Identify which cell holds the provided text, then report its (X, Y) central coordinate. 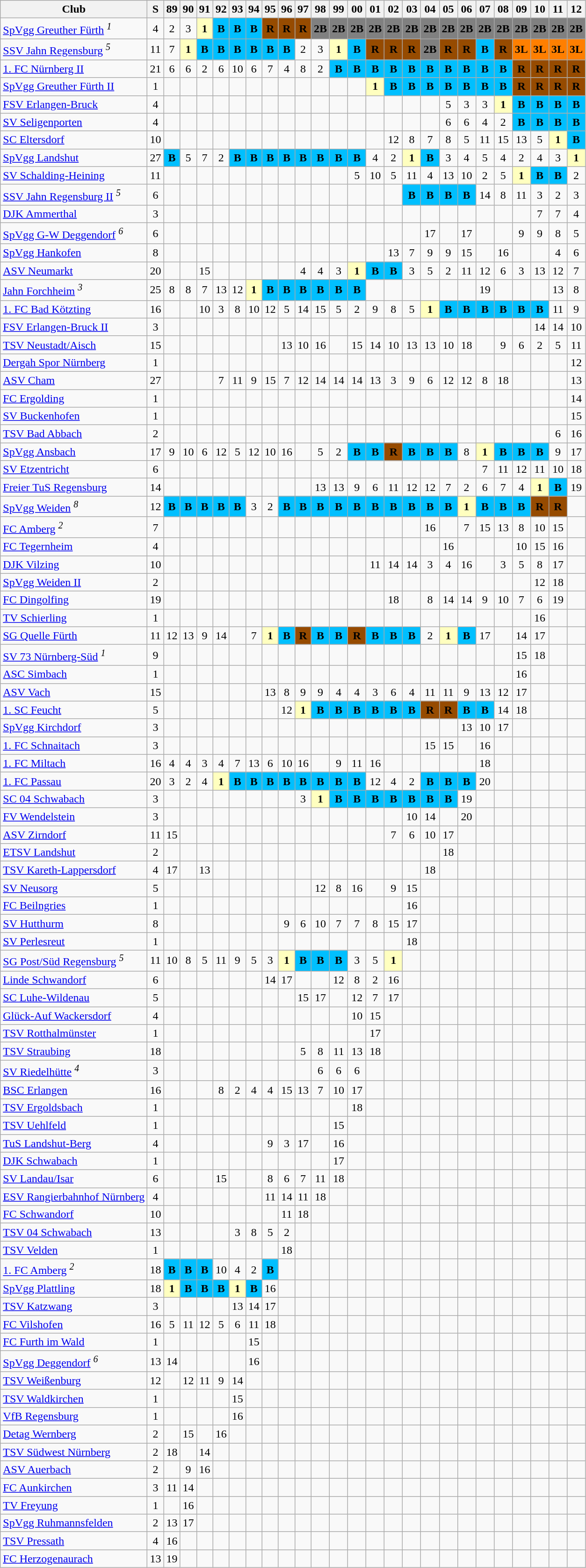
Club (74, 9)
TSV Pressath (74, 1541)
08 (503, 9)
DJK Ammerthal (74, 214)
SV Etzentricht (74, 470)
TV Schierling (74, 618)
1. FC Nürnberg II (74, 69)
94 (253, 9)
Glück-Auf Wackersdorf (74, 1016)
07 (485, 9)
TSV Rotthalmünster (74, 1033)
1. FC Miltach (74, 763)
FC Beilngries (74, 906)
FSV Erlangen-Bruck II (74, 327)
ASV Cham (74, 380)
FC Schwandorf (74, 1214)
05 (448, 9)
S (155, 9)
SV 73 Nürnberg-Süd 1 (74, 655)
97 (303, 9)
DJK Schwabach (74, 1161)
BSC Erlangen (74, 1090)
SV Neusorg (74, 888)
FC Amberg 2 (74, 527)
SSV Jahn Regensburg II 5 (74, 195)
95 (270, 9)
FSV Erlangen-Bruck (74, 104)
Jahn Forchheim 3 (74, 290)
ETSV Landshut (74, 853)
SV Buckenhofen (74, 416)
SpVgg Deggendorf 6 (74, 1362)
TSV Katzwang (74, 1307)
ASV Vach (74, 692)
SC Luhe-Wildenau (74, 998)
90 (188, 9)
ASV Auerbach (74, 1470)
DJK Vilzing (74, 564)
06 (467, 9)
VfB Regensburg (74, 1416)
89 (172, 9)
02 (394, 9)
SpVgg Hankofen (74, 253)
SV Seligenporten (74, 122)
SV Riedelhütte 4 (74, 1071)
SV Perlesreut (74, 941)
98 (321, 9)
TSV 04 Schwabach (74, 1232)
SpVgg Plattling (74, 1289)
SG Post/Süd Regensburg 5 (74, 961)
SpVgg Weiden 8 (74, 507)
FC Furth im Wald (74, 1342)
25 (155, 290)
Linde Schwandorf (74, 980)
SG Quelle Fürth (74, 636)
Freier TuS Regensburg (74, 487)
SpVgg G-W Deggendorf 6 (74, 234)
00 (357, 9)
21 (155, 69)
ASC Simbach (74, 674)
TSV Bad Abbach (74, 434)
93 (238, 9)
09 (521, 9)
Detag Wernberg (74, 1434)
1. SC Feucht (74, 710)
TSV Uehlfeld (74, 1125)
TuS Landshut-Berg (74, 1143)
FC Aunkirchen (74, 1488)
FC Dingolfing (74, 600)
FC Vilshofen (74, 1324)
91 (205, 9)
92 (221, 9)
TSV Velden (74, 1250)
1. FC Passau (74, 781)
SpVgg Greuther Fürth 1 (74, 29)
SC Eltersdorf (74, 140)
SpVgg Landshut (74, 158)
ESV Rangierbahnhof Nürnberg (74, 1197)
Dergah Spor Nürnberg (74, 362)
03 (412, 9)
SpVgg Ansbach (74, 452)
SV Schalding-Heining (74, 175)
04 (430, 9)
SpVgg Weiden II (74, 582)
SpVgg Ruhmannsfelden (74, 1523)
ASV Neumarkt (74, 271)
SSV Jahn Regensburg 5 (74, 50)
FV Wendelstein (74, 817)
SpVgg Greuther Fürth II (74, 87)
01 (375, 9)
FC Tegernheim (74, 547)
SpVgg Kirchdorf (74, 728)
TSV Weißenburg (74, 1380)
TSV Waldkirchen (74, 1398)
SV Hutthurm (74, 924)
TSV Straubing (74, 1051)
ASV Zirndorf (74, 835)
SC 04 Schwabach (74, 799)
1. FC Amberg 2 (74, 1269)
TSV Neustadt/Aisch (74, 345)
FC Herzogenaurach (74, 1559)
TSV Kareth-Lappersdorf (74, 870)
99 (339, 9)
96 (286, 9)
TSV Ergoldsbach (74, 1107)
TV Freyung (74, 1505)
FC Ergolding (74, 398)
1. FC Bad Kötzting (74, 309)
TSV Südwest Nürnberg (74, 1452)
SV Landau/Isar (74, 1179)
1. FC Schnaitach (74, 745)
